Identify which cell holds the provided text, then report its (x, y) central coordinate. 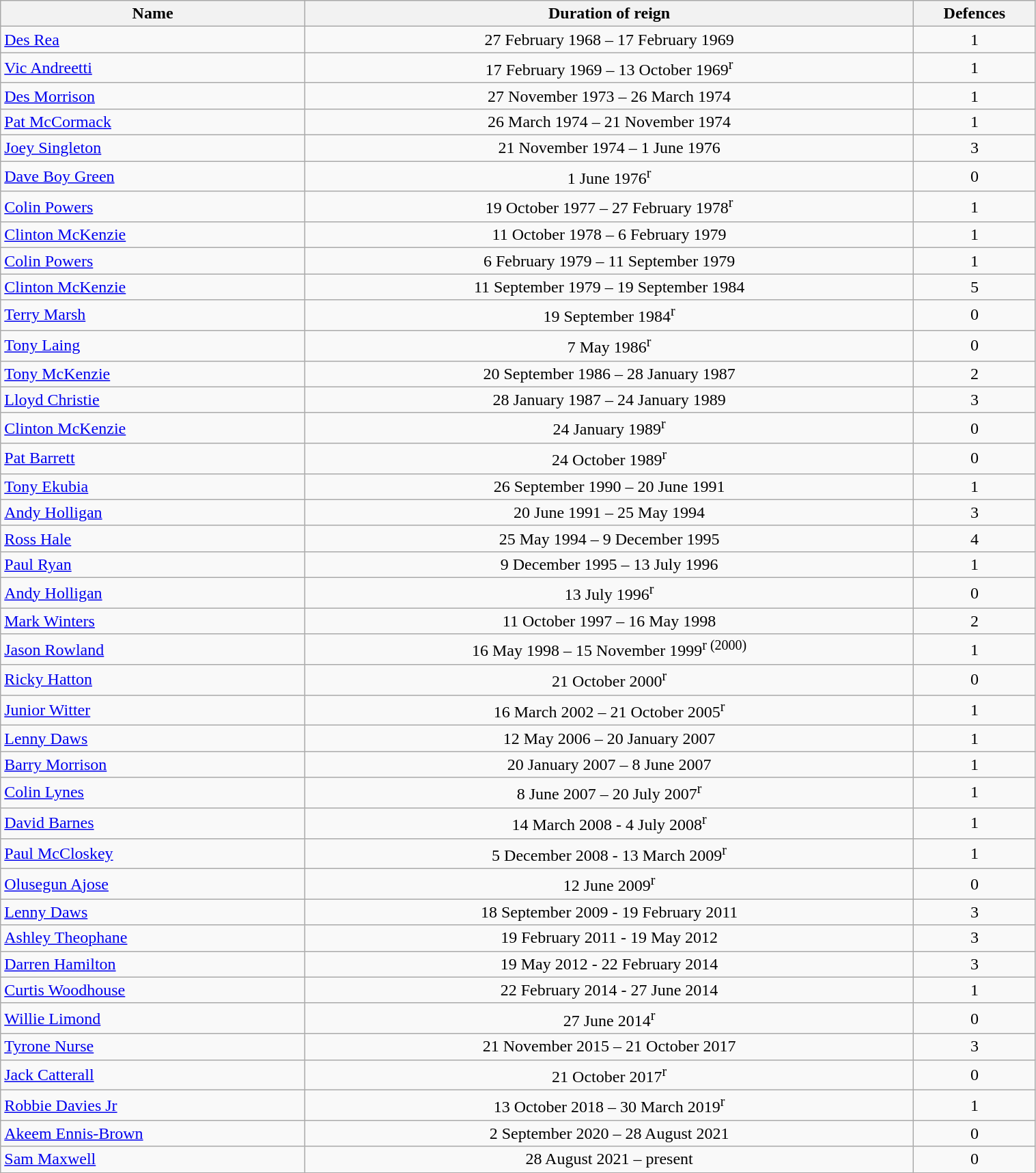
Ricky Hatton (153, 680)
Barry Morrison (153, 764)
5 (975, 287)
Tony Ekubia (153, 486)
Paul McCloskey (153, 854)
2 September 2020 – 28 August 2021 (609, 1133)
Defences (975, 14)
22 February 2014 - 27 June 2014 (609, 990)
18 September 2009 - 19 February 2011 (609, 912)
28 August 2021 – present (609, 1159)
12 June 2009r (609, 884)
20 September 1986 – 28 January 1987 (609, 374)
24 October 1989r (609, 459)
Junior Witter (153, 710)
Ross Hale (153, 538)
Des Rea (153, 40)
9 December 1995 – 13 July 1996 (609, 564)
11 September 1979 – 19 September 1984 (609, 287)
8 June 2007 – 20 July 2007r (609, 792)
12 May 2006 – 20 January 2007 (609, 739)
Darren Hamilton (153, 964)
Willie Limond (153, 1018)
20 January 2007 – 8 June 2007 (609, 764)
Jason Rowland (153, 649)
Robbie Davies Jr (153, 1105)
Ashley Theophane (153, 938)
Curtis Woodhouse (153, 990)
Des Morrison (153, 96)
6 February 1979 – 11 September 1979 (609, 261)
16 March 2002 – 21 October 2005r (609, 710)
Olusegun Ajose (153, 884)
13 July 1996r (609, 593)
28 January 1987 – 24 January 1989 (609, 400)
26 March 1974 – 21 November 1974 (609, 122)
Vic Andreetti (153, 68)
Pat Barrett (153, 459)
19 February 2011 - 19 May 2012 (609, 938)
20 June 1991 – 25 May 1994 (609, 512)
17 February 1969 – 13 October 1969r (609, 68)
11 October 1978 – 6 February 1979 (609, 235)
David Barnes (153, 823)
21 November 2015 – 21 October 2017 (609, 1047)
Jack Catterall (153, 1075)
Sam Maxwell (153, 1159)
4 (975, 538)
Colin Lynes (153, 792)
27 June 2014r (609, 1018)
Duration of reign (609, 14)
24 January 1989r (609, 428)
14 March 2008 - 4 July 2008r (609, 823)
21 October 2000r (609, 680)
Lloyd Christie (153, 400)
27 February 1968 – 17 February 1969 (609, 40)
21 October 2017r (609, 1075)
19 October 1977 – 27 February 1978r (609, 206)
26 September 1990 – 20 June 1991 (609, 486)
Name (153, 14)
16 May 1998 – 15 November 1999r (2000) (609, 649)
19 September 1984r (609, 316)
13 October 2018 – 30 March 2019r (609, 1105)
5 December 2008 - 13 March 2009r (609, 854)
Pat McCormack (153, 122)
19 May 2012 - 22 February 2014 (609, 964)
Mark Winters (153, 621)
Terry Marsh (153, 316)
1 June 1976r (609, 176)
21 November 1974 – 1 June 1976 (609, 148)
Akeem Ennis-Brown (153, 1133)
Paul Ryan (153, 564)
25 May 1994 – 9 December 1995 (609, 538)
7 May 1986r (609, 346)
Joey Singleton (153, 148)
Dave Boy Green (153, 176)
Tony Laing (153, 346)
Tyrone Nurse (153, 1047)
Tony McKenzie (153, 374)
11 October 1997 – 16 May 1998 (609, 621)
27 November 1973 – 26 March 1974 (609, 96)
